Extract the [X, Y] coordinate from the center of the cell holding the provided text.  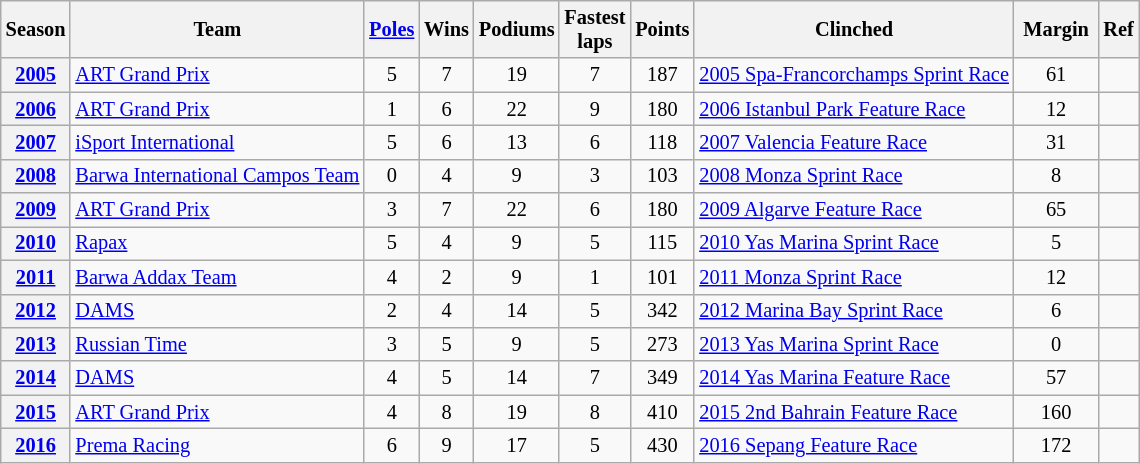
Season [36, 29]
342 [662, 311]
430 [662, 445]
2016 Sepang Feature Race [854, 445]
Points [662, 29]
2008 Monza Sprint Race [854, 176]
65 [1056, 210]
Barwa Addax Team [217, 277]
115 [662, 243]
2016 [36, 445]
2015 [36, 412]
Fastest laps [594, 29]
273 [662, 344]
2009 Algarve Feature Race [854, 210]
2007 Valencia Feature Race [854, 142]
2005 Spa-Francorchamps Sprint Race [854, 75]
Podiums [517, 29]
31 [1056, 142]
61 [1056, 75]
2011 [36, 277]
2014 Yas Marina Feature Race [854, 378]
2010 Yas Marina Sprint Race [854, 243]
17 [517, 445]
2006 [36, 109]
Team [217, 29]
2013 Yas Marina Sprint Race [854, 344]
2009 [36, 210]
Prema Racing [217, 445]
Poles [392, 29]
349 [662, 378]
2010 [36, 243]
Ref [1118, 29]
Rapax [217, 243]
2012 [36, 311]
118 [662, 142]
103 [662, 176]
Wins [446, 29]
2015 2nd Bahrain Feature Race [854, 412]
13 [517, 142]
Russian Time [217, 344]
410 [662, 412]
2005 [36, 75]
Margin [1056, 29]
2011 Monza Sprint Race [854, 277]
160 [1056, 412]
iSport International [217, 142]
2008 [36, 176]
2014 [36, 378]
Barwa International Campos Team [217, 176]
2013 [36, 344]
172 [1056, 445]
2012 Marina Bay Sprint Race [854, 311]
187 [662, 75]
101 [662, 277]
Clinched [854, 29]
2006 Istanbul Park Feature Race [854, 109]
2007 [36, 142]
57 [1056, 378]
